Return the (X, Y) coordinate for the center point of the cell that contains the specified text.  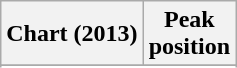
Chart (2013) (72, 34)
Peakposition (189, 34)
